Find where the given text appears and provide that cell's center as [x, y] coordinate. 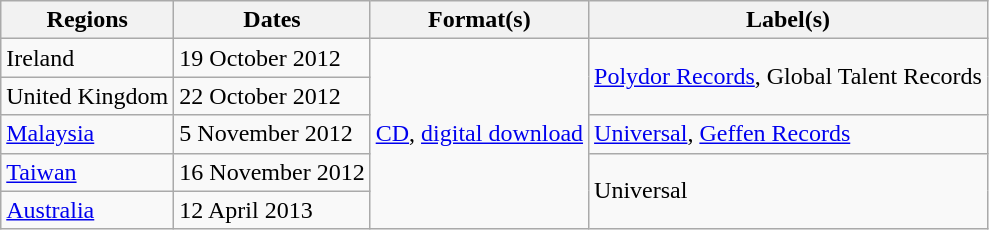
Ireland [88, 58]
5 November 2012 [272, 134]
Taiwan [88, 172]
Universal, Geffen Records [788, 134]
Malaysia [88, 134]
19 October 2012 [272, 58]
Dates [272, 20]
Polydor Records, Global Talent Records [788, 77]
12 April 2013 [272, 210]
Australia [88, 210]
United Kingdom [88, 96]
Universal [788, 191]
Regions [88, 20]
CD, digital download [479, 134]
Label(s) [788, 20]
22 October 2012 [272, 96]
16 November 2012 [272, 172]
Format(s) [479, 20]
